Pinpoint the cell where the given text exists, returning its (X, Y) midpoint coordinate. 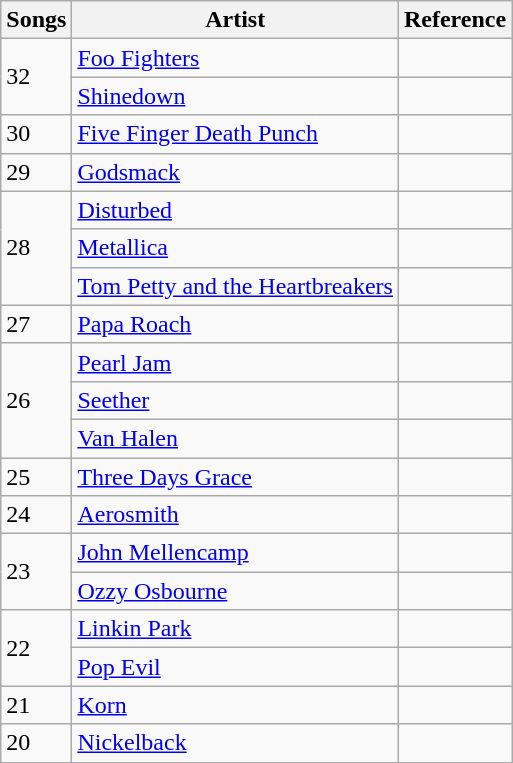
23 (36, 572)
Five Finger Death Punch (236, 134)
Van Halen (236, 438)
Korn (236, 705)
Seether (236, 400)
Tom Petty and the Heartbreakers (236, 286)
Three Days Grace (236, 477)
Songs (36, 20)
Godsmack (236, 172)
Linkin Park (236, 629)
21 (36, 705)
20 (36, 743)
Ozzy Osbourne (236, 591)
Foo Fighters (236, 58)
Reference (454, 20)
Aerosmith (236, 515)
Pearl Jam (236, 362)
30 (36, 134)
John Mellencamp (236, 553)
26 (36, 400)
29 (36, 172)
22 (36, 648)
25 (36, 477)
Pop Evil (236, 667)
Shinedown (236, 96)
Disturbed (236, 210)
28 (36, 248)
27 (36, 324)
Artist (236, 20)
Metallica (236, 248)
Nickelback (236, 743)
Papa Roach (236, 324)
24 (36, 515)
32 (36, 77)
